Extract the (X, Y) coordinate from the center of the cell holding the provided text.  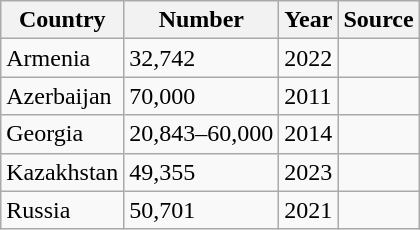
Russia (62, 210)
Year (308, 20)
2022 (308, 58)
70,000 (202, 96)
Number (202, 20)
50,701 (202, 210)
2023 (308, 172)
Country (62, 20)
Georgia (62, 134)
Kazakhstan (62, 172)
2014 (308, 134)
20,843–60,000 (202, 134)
Armenia (62, 58)
Azerbaijan (62, 96)
49,355 (202, 172)
Source (378, 20)
2021 (308, 210)
32,742 (202, 58)
2011 (308, 96)
